Scan for the cell matching the given text and deliver its [X, Y] coordinate at center. 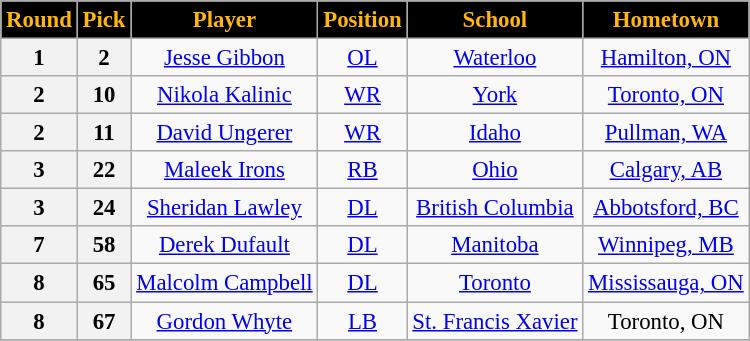
RB [362, 170]
11 [104, 133]
Idaho [495, 133]
Position [362, 20]
Manitoba [495, 245]
Sheridan Lawley [224, 208]
24 [104, 208]
Jesse Gibbon [224, 58]
St. Francis Xavier [495, 321]
65 [104, 283]
Round [39, 20]
School [495, 20]
British Columbia [495, 208]
Abbotsford, BC [666, 208]
Gordon Whyte [224, 321]
67 [104, 321]
Pick [104, 20]
Hamilton, ON [666, 58]
Hometown [666, 20]
Nikola Kalinic [224, 95]
York [495, 95]
1 [39, 58]
Derek Dufault [224, 245]
Malcolm Campbell [224, 283]
10 [104, 95]
Player [224, 20]
22 [104, 170]
Ohio [495, 170]
Winnipeg, MB [666, 245]
OL [362, 58]
Calgary, AB [666, 170]
Pullman, WA [666, 133]
Mississauga, ON [666, 283]
LB [362, 321]
Waterloo [495, 58]
Maleek Irons [224, 170]
7 [39, 245]
David Ungerer [224, 133]
Toronto [495, 283]
58 [104, 245]
